Output the [X, Y] coordinate of the center of the cell containing the given text.  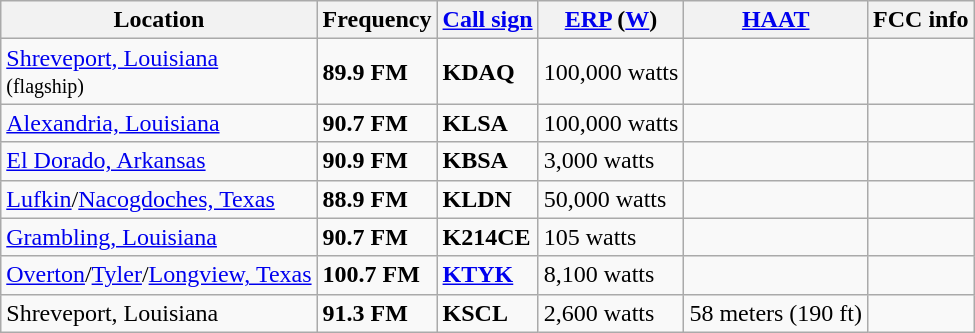
Location [159, 20]
Shreveport, Louisiana(flagship) [159, 72]
ERP (W) [611, 20]
90.9 FM [377, 161]
Lufkin/Nacogdoches, Texas [159, 199]
FCC info [921, 20]
KLDN [488, 199]
Frequency [377, 20]
88.9 FM [377, 199]
Grambling, Louisiana [159, 237]
100.7 FM [377, 275]
KDAQ [488, 72]
KBSA [488, 161]
KLSA [488, 123]
105 watts [611, 237]
91.3 FM [377, 313]
8,100 watts [611, 275]
Shreveport, Louisiana [159, 313]
HAAT [776, 20]
3,000 watts [611, 161]
Alexandria, Louisiana [159, 123]
KSCL [488, 313]
El Dorado, Arkansas [159, 161]
Call sign [488, 20]
Overton/Tyler/Longview, Texas [159, 275]
2,600 watts [611, 313]
89.9 FM [377, 72]
58 meters (190 ft) [776, 313]
50,000 watts [611, 199]
K214CE [488, 237]
KTYK [488, 275]
